Detect which cell encompasses the target text, then output its (X, Y) center coordinate. 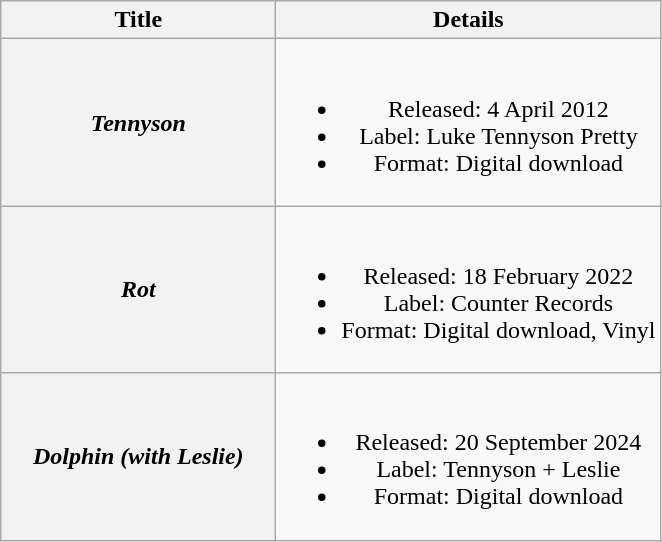
Title (138, 20)
Dolphin (with Leslie) (138, 456)
Tennyson (138, 122)
Released: 18 February 2022Label: Counter RecordsFormat: Digital download, Vinyl (468, 290)
Released: 4 April 2012Label: Luke Tennyson PrettyFormat: Digital download (468, 122)
Rot (138, 290)
Released: 20 September 2024Label: Tennyson + LeslieFormat: Digital download (468, 456)
Details (468, 20)
